Scan for the cell matching the given text and deliver its (X, Y) coordinate at center. 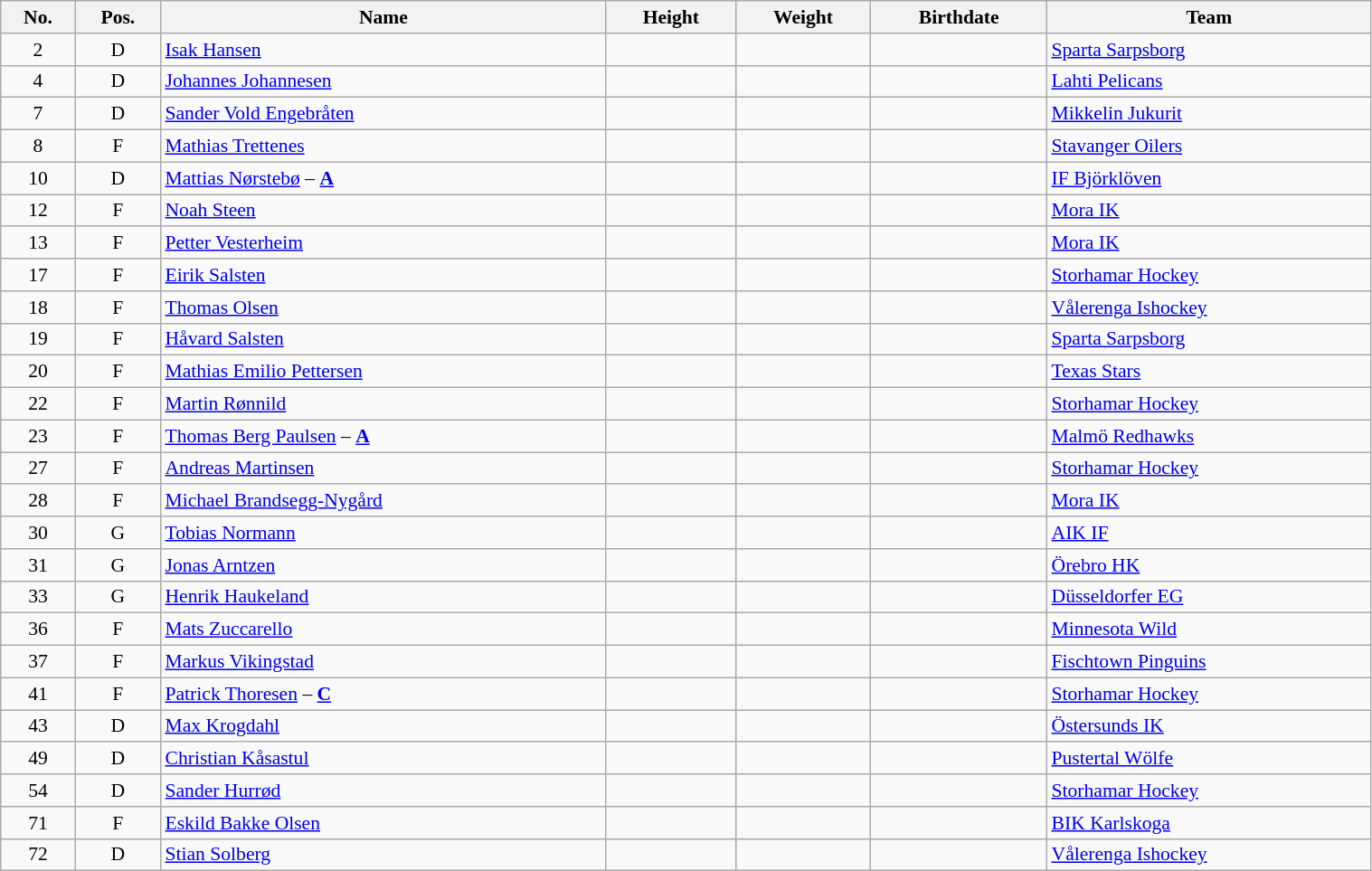
Martin Rønnild (383, 404)
Weight (803, 17)
Max Krogdahl (383, 726)
Thomas Berg Paulsen – A (383, 436)
4 (38, 81)
Sander Hurrød (383, 791)
Sander Vold Engebråten (383, 114)
41 (38, 694)
Stavanger Oilers (1210, 147)
Birthdate (959, 17)
Patrick Thoresen – C (383, 694)
8 (38, 147)
Pos. (118, 17)
Mathias Emilio Pettersen (383, 372)
Petter Vesterheim (383, 243)
Team (1210, 17)
37 (38, 662)
Christian Kåsastul (383, 759)
IF Björklöven (1210, 178)
Eirik Salsten (383, 275)
Markus Vikingstad (383, 662)
43 (38, 726)
2 (38, 50)
Malmö Redhawks (1210, 436)
7 (38, 114)
Johannes Johannesen (383, 81)
Eskild Bakke Olsen (383, 823)
Mathias Trettenes (383, 147)
Mikkelin Jukurit (1210, 114)
31 (38, 565)
Jonas Arntzen (383, 565)
71 (38, 823)
10 (38, 178)
Örebro HK (1210, 565)
Name (383, 17)
30 (38, 533)
22 (38, 404)
Thomas Olsen (383, 308)
Minnesota Wild (1210, 630)
Mats Zuccarello (383, 630)
Håvard Salsten (383, 339)
Andreas Martinsen (383, 469)
19 (38, 339)
Noah Steen (383, 211)
18 (38, 308)
23 (38, 436)
BIK Karlskoga (1210, 823)
Stian Solberg (383, 855)
Michael Brandsegg-Nygård (383, 501)
AIK IF (1210, 533)
Mattias Nørstebø – A (383, 178)
Tobias Normann (383, 533)
13 (38, 243)
Fischtown Pinguins (1210, 662)
Isak Hansen (383, 50)
72 (38, 855)
No. (38, 17)
17 (38, 275)
Östersunds IK (1210, 726)
36 (38, 630)
27 (38, 469)
Pustertal Wölfe (1210, 759)
12 (38, 211)
Düsseldorfer EG (1210, 597)
Henrik Haukeland (383, 597)
Texas Stars (1210, 372)
20 (38, 372)
33 (38, 597)
49 (38, 759)
28 (38, 501)
Lahti Pelicans (1210, 81)
Height (671, 17)
54 (38, 791)
